Scan for the cell matching the given text and deliver its [X, Y] coordinate at center. 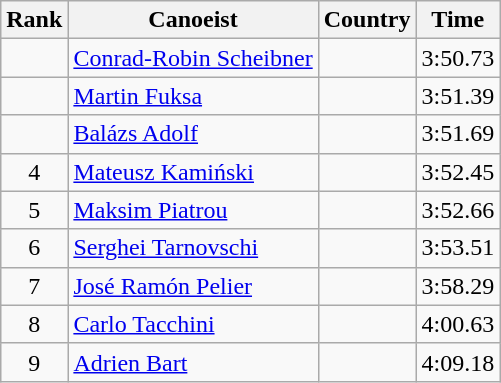
Mateusz Kamiński [193, 172]
4:00.63 [458, 324]
5 [34, 210]
Balázs Adolf [193, 134]
Conrad-Robin Scheibner [193, 58]
Rank [34, 20]
7 [34, 286]
4:09.18 [458, 362]
3:51.39 [458, 96]
Canoeist [193, 20]
3:58.29 [458, 286]
José Ramón Pelier [193, 286]
Maksim Piatrou [193, 210]
Martin Fuksa [193, 96]
3:53.51 [458, 248]
6 [34, 248]
3:51.69 [458, 134]
Carlo Tacchini [193, 324]
4 [34, 172]
3:50.73 [458, 58]
3:52.66 [458, 210]
Time [458, 20]
Serghei Tarnovschi [193, 248]
Adrien Bart [193, 362]
Country [367, 20]
9 [34, 362]
8 [34, 324]
3:52.45 [458, 172]
